Search for the cell housing the specified text and yield its [x, y] center coordinate. 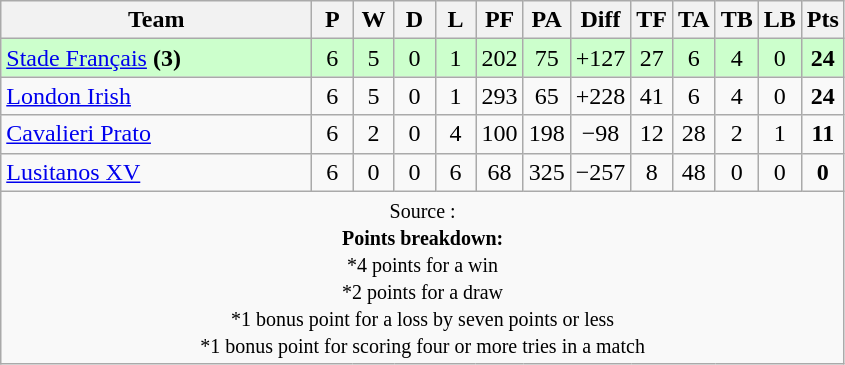
−257 [600, 172]
−98 [600, 134]
11 [822, 134]
W [374, 20]
198 [546, 134]
202 [500, 58]
48 [694, 172]
+127 [600, 58]
Diff [600, 20]
L [456, 20]
P [332, 20]
+228 [600, 96]
12 [652, 134]
PF [500, 20]
65 [546, 96]
75 [546, 58]
41 [652, 96]
Team [156, 20]
27 [652, 58]
100 [500, 134]
293 [500, 96]
Lusitanos XV [156, 172]
London Irish [156, 96]
68 [500, 172]
8 [652, 172]
28 [694, 134]
PA [546, 20]
Cavalieri Prato [156, 134]
Stade Français (3) [156, 58]
Pts [822, 20]
TF [652, 20]
TB [736, 20]
LB [780, 20]
325 [546, 172]
D [414, 20]
TA [694, 20]
